Locate the cell with the specified text and output its [X, Y] center coordinate. 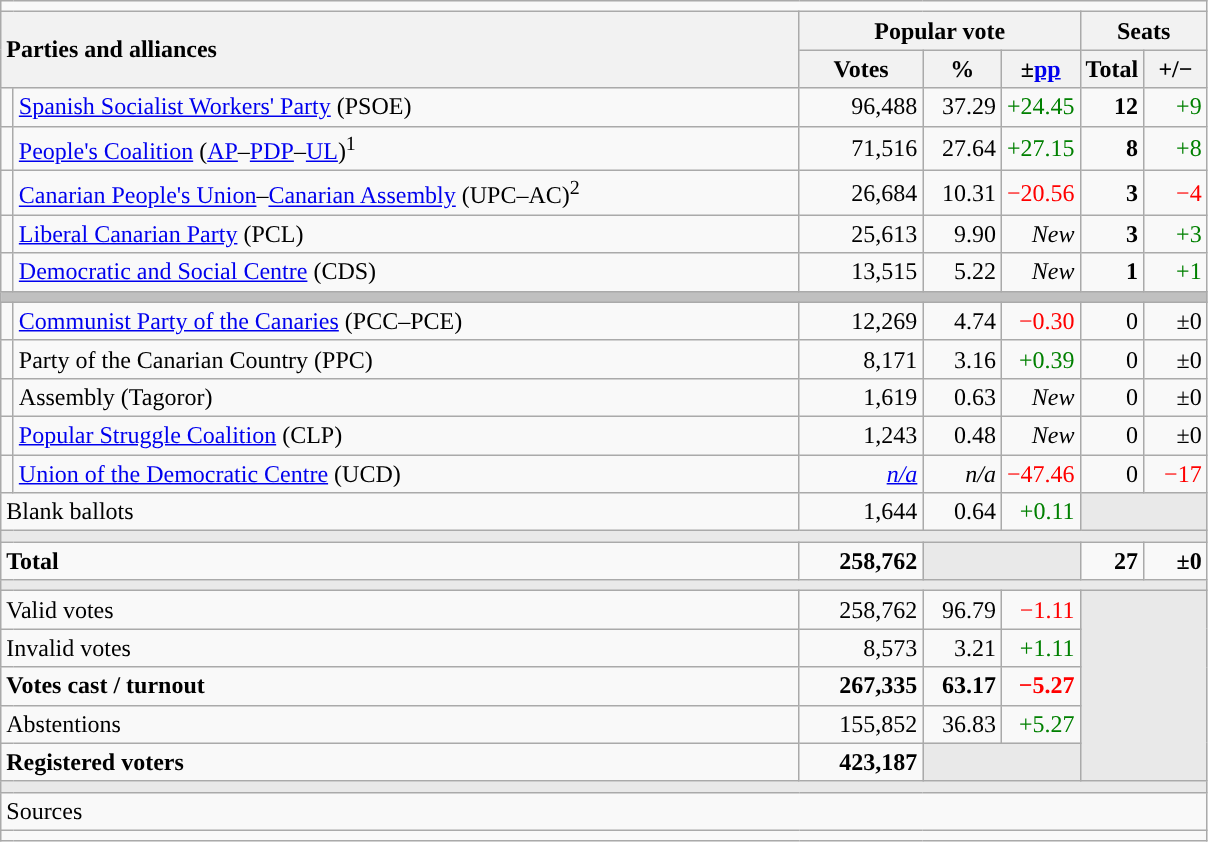
0.63 [962, 397]
−47.46 [1040, 474]
Party of the Canarian Country (PPC) [406, 359]
+27.15 [1040, 148]
63.17 [962, 686]
1,243 [861, 435]
Invalid votes [400, 648]
Spanish Socialist Workers' Party (PSOE) [406, 107]
+24.45 [1040, 107]
Valid votes [400, 610]
155,852 [861, 724]
+8 [1176, 148]
26,684 [861, 194]
Democratic and Social Centre (CDS) [406, 272]
9.90 [962, 234]
Canarian People's Union–Canarian Assembly (UPC–AC)2 [406, 194]
−1.11 [1040, 610]
Sources [604, 811]
Votes [861, 69]
12,269 [861, 321]
Popular vote [940, 31]
71,516 [861, 148]
+5.27 [1040, 724]
8,171 [861, 359]
1,644 [861, 512]
Registered voters [400, 762]
Liberal Canarian Party (PCL) [406, 234]
Abstentions [400, 724]
% [962, 69]
−17 [1176, 474]
±pp [1040, 69]
Votes cast / turnout [400, 686]
+1.11 [1040, 648]
4.74 [962, 321]
27.64 [962, 148]
+0.39 [1040, 359]
−0.30 [1040, 321]
+9 [1176, 107]
Parties and alliances [400, 50]
96.79 [962, 610]
3.16 [962, 359]
−5.27 [1040, 686]
+/− [1176, 69]
Blank ballots [400, 512]
1,619 [861, 397]
Popular Struggle Coalition (CLP) [406, 435]
13,515 [861, 272]
1 [1112, 272]
0.48 [962, 435]
8 [1112, 148]
Union of the Democratic Centre (UCD) [406, 474]
267,335 [861, 686]
−4 [1176, 194]
27 [1112, 561]
+1 [1176, 272]
+0.11 [1040, 512]
96,488 [861, 107]
People's Coalition (AP–PDP–UL)1 [406, 148]
Seats [1144, 31]
0.64 [962, 512]
423,187 [861, 762]
3.21 [962, 648]
36.83 [962, 724]
Communist Party of the Canaries (PCC–PCE) [406, 321]
−20.56 [1040, 194]
5.22 [962, 272]
37.29 [962, 107]
8,573 [861, 648]
12 [1112, 107]
+3 [1176, 234]
Assembly (Tagoror) [406, 397]
25,613 [861, 234]
10.31 [962, 194]
